From the cell containing the given text, extract its center point as (x, y) coordinate. 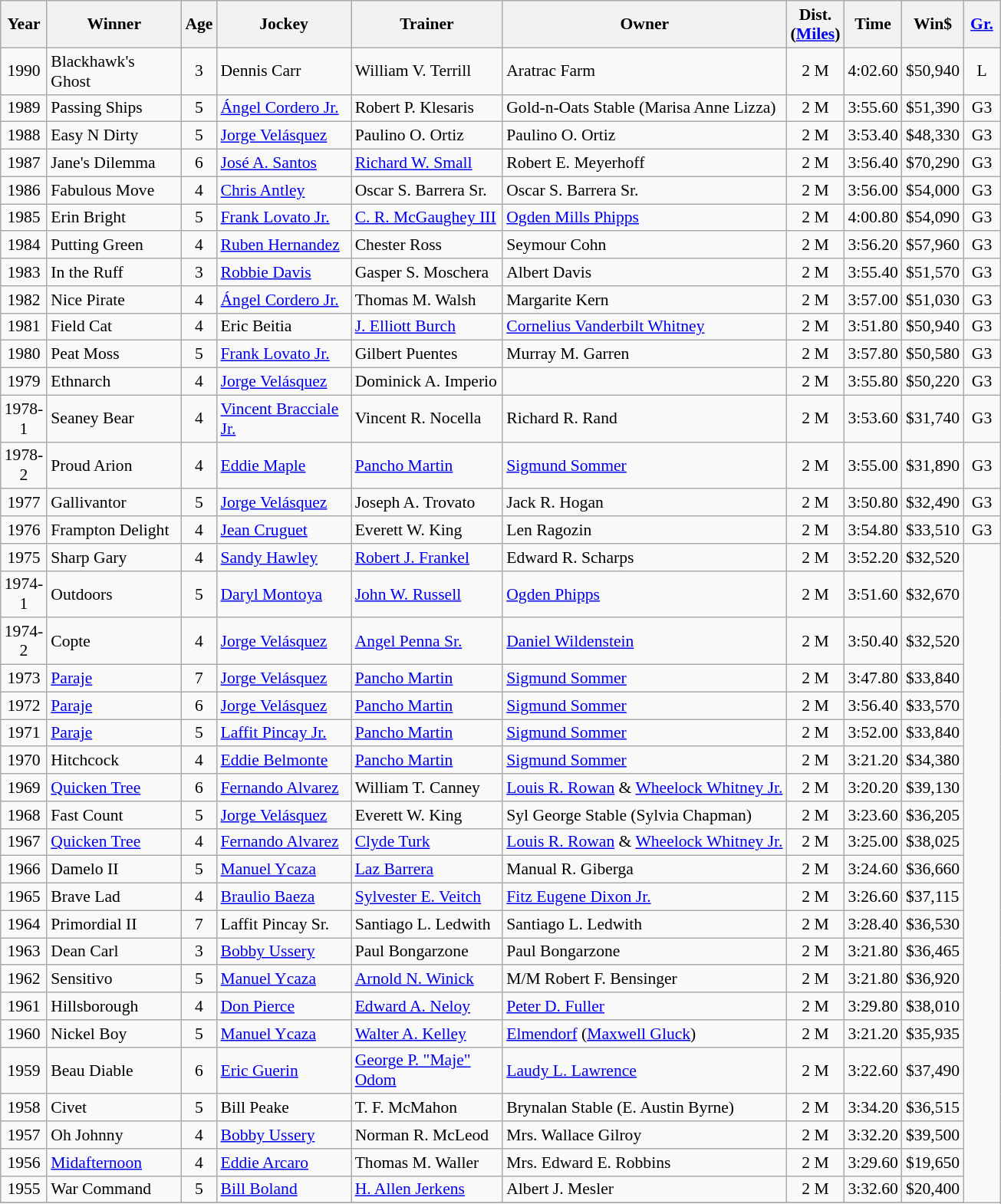
Murray M. Garren (644, 354)
1960 (24, 1034)
1963 (24, 952)
Albert J. Mesler (644, 1189)
Ruben Hernandez (284, 245)
1972 (24, 706)
Jean Cruguet (284, 530)
$35,935 (933, 1034)
Len Ragozin (644, 530)
$36,530 (933, 924)
$33,510 (933, 530)
1964 (24, 924)
Brynalan Stable (E. Austin Byrne) (644, 1108)
J. Elliott Burch (427, 327)
$36,920 (933, 979)
Gallivantor (114, 503)
Eric Guerin (284, 1071)
Elmendorf (Maxwell Gluck) (644, 1034)
3:50.80 (873, 503)
4:00.80 (873, 218)
$39,500 (933, 1135)
Arnold N. Winick (427, 979)
1984 (24, 245)
Time (873, 25)
Daniel Wildenstein (644, 641)
Gasper S. Moschera (427, 272)
Damelo II (114, 870)
Proud Arion (114, 465)
Richard R. Rand (644, 419)
Win$ (933, 25)
$36,465 (933, 952)
1978-2 (24, 465)
1966 (24, 870)
Peat Moss (114, 354)
Nice Pirate (114, 300)
Fabulous Move (114, 190)
Putting Green (114, 245)
Mrs. Wallace Gilroy (644, 1135)
Beau Diable (114, 1071)
$36,515 (933, 1108)
1970 (24, 761)
Jack R. Hogan (644, 503)
Clyde Turk (427, 842)
Primordial II (114, 924)
3:54.80 (873, 530)
Passing Ships (114, 108)
$70,290 (933, 163)
3:29.60 (873, 1163)
Syl George Stable (Sylvia Chapman) (644, 815)
3:34.20 (873, 1108)
3:53.60 (873, 419)
1956 (24, 1163)
$54,090 (933, 218)
John W. Russell (427, 594)
Laffit Pincay Jr. (284, 733)
$36,660 (933, 870)
1985 (24, 218)
$51,570 (933, 272)
Sharp Gary (114, 558)
$34,380 (933, 761)
1958 (24, 1108)
Field Cat (114, 327)
Ogden Phipps (644, 594)
Easy N Dirty (114, 136)
Richard W. Small (427, 163)
$32,670 (933, 594)
Walter A. Kelley (427, 1034)
Norman R. McLeod (427, 1135)
Vincent R. Nocella (427, 419)
Thomas M. Waller (427, 1163)
Robert P. Klesaris (427, 108)
Dean Carl (114, 952)
3:28.40 (873, 924)
1989 (24, 108)
$48,330 (933, 136)
$33,570 (933, 706)
1974-2 (24, 641)
Gold-n-Oats Stable (Marisa Anne Lizza) (644, 108)
3:51.60 (873, 594)
Daryl Montoya (284, 594)
1979 (24, 382)
L (982, 71)
Chester Ross (427, 245)
1980 (24, 354)
Thomas M. Walsh (427, 300)
1982 (24, 300)
3:20.20 (873, 788)
Eric Beitia (284, 327)
Robbie Davis (284, 272)
1967 (24, 842)
Winner (114, 25)
Frampton Delight (114, 530)
C. R. McGaughey III (427, 218)
$36,205 (933, 815)
1969 (24, 788)
Albert Davis (644, 272)
$20,400 (933, 1189)
Owner (644, 25)
$37,115 (933, 897)
1978-1 (24, 419)
Gilbert Puentes (427, 354)
Sandy Hawley (284, 558)
3:22.60 (873, 1071)
1974-1 (24, 594)
Outdoors (114, 594)
T. F. McMahon (427, 1108)
Year (24, 25)
Don Pierce (284, 1006)
Copte (114, 641)
Gr. (982, 25)
3:52.20 (873, 558)
$51,390 (933, 108)
$57,960 (933, 245)
3:29.80 (873, 1006)
Fitz Eugene Dixon Jr. (644, 897)
1959 (24, 1071)
Eddie Maple (284, 465)
1976 (24, 530)
$32,490 (933, 503)
3:51.80 (873, 327)
Seaney Bear (114, 419)
William T. Canney (427, 788)
$50,220 (933, 382)
3:55.40 (873, 272)
3:26.60 (873, 897)
3:32.60 (873, 1189)
George P. "Maje" Odom (427, 1071)
Eddie Arcaro (284, 1163)
M/M Robert F. Bensinger (644, 979)
3:52.00 (873, 733)
3:53.40 (873, 136)
Blackhawk's Ghost (114, 71)
$38,010 (933, 1006)
1962 (24, 979)
José A. Santos (284, 163)
1957 (24, 1135)
H. Allen Jerkens (427, 1189)
Dist. (Miles) (816, 25)
1977 (24, 503)
Dominick A. Imperio (427, 382)
William V. Terrill (427, 71)
War Command (114, 1189)
$37,490 (933, 1071)
3:47.80 (873, 679)
1961 (24, 1006)
1990 (24, 71)
Robert J. Frankel (427, 558)
Ogden Mills Phipps (644, 218)
3:32.20 (873, 1135)
3:25.00 (873, 842)
3:50.40 (873, 641)
Jane's Dilemma (114, 163)
$38,025 (933, 842)
Trainer (427, 25)
Midafternoon (114, 1163)
1975 (24, 558)
3:57.80 (873, 354)
4:02.60 (873, 71)
Peter D. Fuller (644, 1006)
3:55.80 (873, 382)
In the Ruff (114, 272)
Aratrac Farm (644, 71)
Seymour Cohn (644, 245)
3:57.00 (873, 300)
3:56.20 (873, 245)
Margarite Kern (644, 300)
3:23.60 (873, 815)
Mrs. Edward E. Robbins (644, 1163)
1987 (24, 163)
$54,000 (933, 190)
Bill Boland (284, 1189)
1955 (24, 1189)
Laffit Pincay Sr. (284, 924)
Braulio Baeza (284, 897)
$31,890 (933, 465)
Hillsborough (114, 1006)
Sensitivo (114, 979)
1986 (24, 190)
Sylvester E. Veitch (427, 897)
Manual R. Giberga (644, 870)
1965 (24, 897)
Jockey (284, 25)
1968 (24, 815)
Fast Count (114, 815)
Chris Antley (284, 190)
Hitchcock (114, 761)
Edward R. Scharps (644, 558)
$31,740 (933, 419)
3:56.00 (873, 190)
3:55.00 (873, 465)
Nickel Boy (114, 1034)
Eddie Belmonte (284, 761)
Brave Lad (114, 897)
1981 (24, 327)
Laudy L. Lawrence (644, 1071)
1988 (24, 136)
Age (199, 25)
Bill Peake (284, 1108)
3:55.60 (873, 108)
3:24.60 (873, 870)
Laz Barrera (427, 870)
Ethnarch (114, 382)
$50,580 (933, 354)
Cornelius Vanderbilt Whitney (644, 327)
1983 (24, 272)
Civet (114, 1108)
Edward A. Neloy (427, 1006)
$39,130 (933, 788)
Angel Penna Sr. (427, 641)
Dennis Carr (284, 71)
Vincent Bracciale Jr. (284, 419)
Oh Johnny (114, 1135)
$51,030 (933, 300)
$19,650 (933, 1163)
1971 (24, 733)
Robert E. Meyerhoff (644, 163)
Erin Bright (114, 218)
Joseph A. Trovato (427, 503)
1973 (24, 679)
